Find where the given text appears and provide that cell's center as [x, y] coordinate. 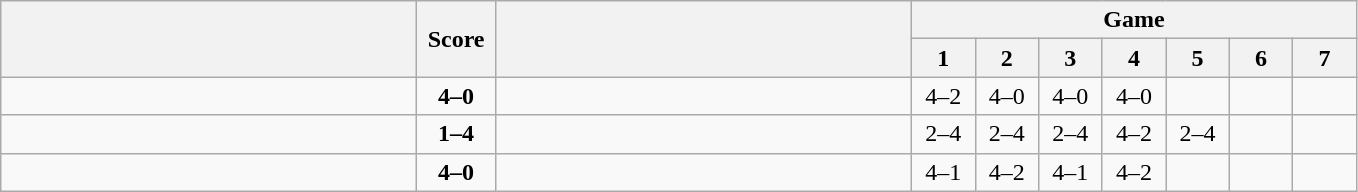
3 [1071, 58]
2 [1007, 58]
1 [943, 58]
4 [1134, 58]
1–4 [456, 134]
Score [456, 39]
6 [1261, 58]
5 [1198, 58]
7 [1325, 58]
Game [1134, 20]
